From the cell containing the given text, extract its center point as [X, Y] coordinate. 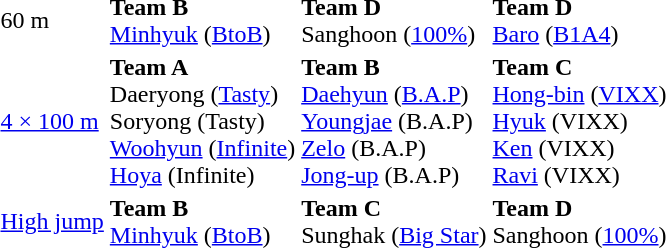
Team BDaehyun (B.A.P)Youngjae (B.A.P)Zelo (B.A.P)Jong-up (B.A.P) [394, 121]
Team ADaeryong (Tasty)Soryong (Tasty)Woohyun (Infinite)Hoya (Infinite) [202, 121]
